Pinpoint the cell where the given text exists, returning its (X, Y) midpoint coordinate. 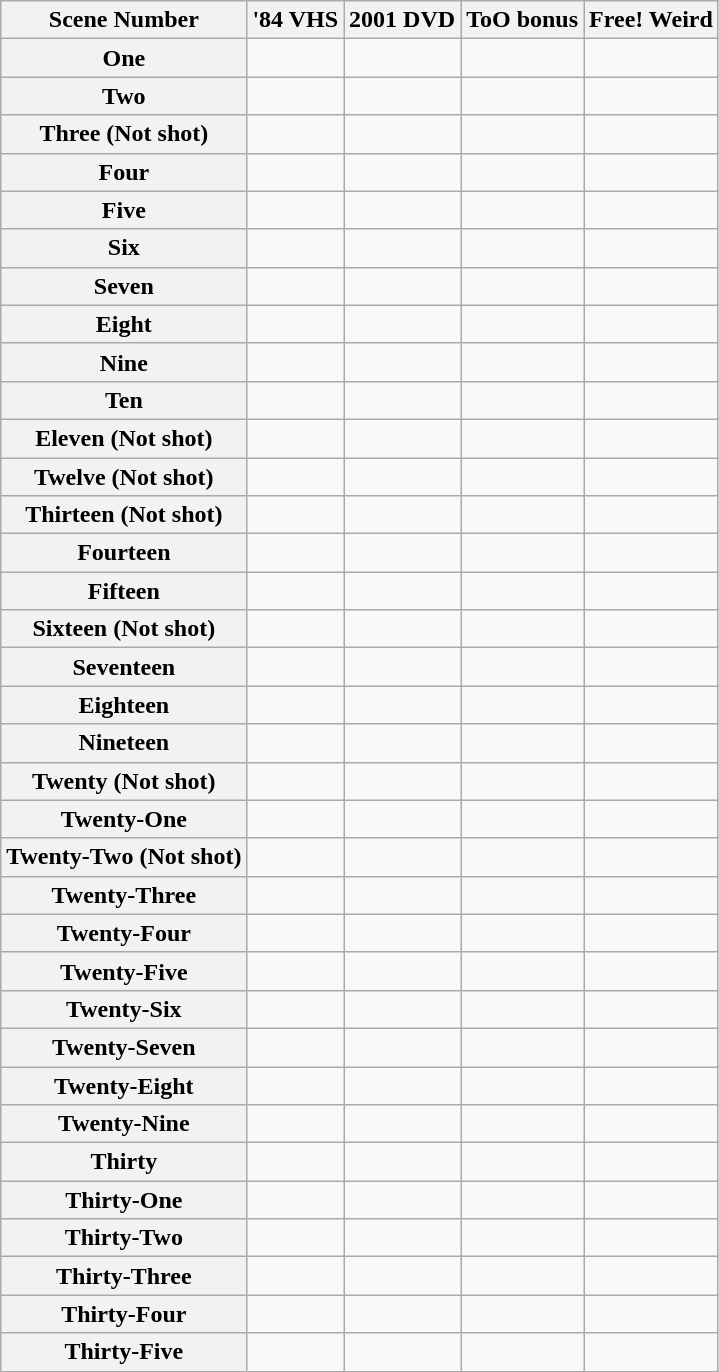
Twenty-One (124, 819)
2001 DVD (402, 20)
Nineteen (124, 743)
Thirty-One (124, 1200)
Twenty-Four (124, 933)
'84 VHS (296, 20)
Twenty-Nine (124, 1124)
Eight (124, 324)
Nine (124, 362)
Fourteen (124, 553)
Twelve (Not shot) (124, 477)
Six (124, 248)
Twenty-Three (124, 895)
Sixteen (Not shot) (124, 629)
Seventeen (124, 667)
Scene Number (124, 20)
Ten (124, 400)
Thirty-Four (124, 1314)
Twenty (Not shot) (124, 781)
Fifteen (124, 591)
Twenty-Six (124, 1009)
Four (124, 172)
Thirty-Three (124, 1276)
One (124, 58)
Twenty-Five (124, 971)
Twenty-Two (Not shot) (124, 857)
Twenty-Seven (124, 1047)
Two (124, 96)
Eighteen (124, 705)
Thirty (124, 1162)
Twenty-Eight (124, 1085)
Thirty-Two (124, 1238)
Eleven (Not shot) (124, 438)
ToO bonus (522, 20)
Five (124, 210)
Seven (124, 286)
Free! Weird (652, 20)
Thirteen (Not shot) (124, 515)
Three (Not shot) (124, 134)
Thirty-Five (124, 1352)
